From the cell containing the given text, extract its center point as (x, y) coordinate. 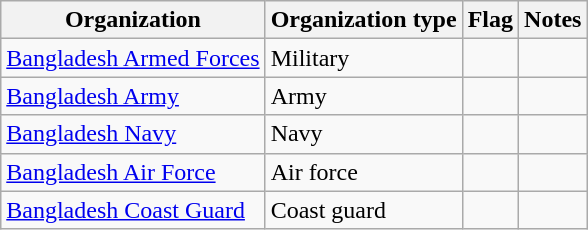
Air force (364, 172)
Navy (364, 134)
Bangladesh Navy (133, 134)
Bangladesh Army (133, 96)
Organization (133, 20)
Organization type (364, 20)
Army (364, 96)
Flag (490, 20)
Notes (553, 20)
Military (364, 58)
Coast guard (364, 210)
Bangladesh Air Force (133, 172)
Bangladesh Armed Forces (133, 58)
Bangladesh Coast Guard (133, 210)
